Search for the cell housing the specified text and yield its (x, y) center coordinate. 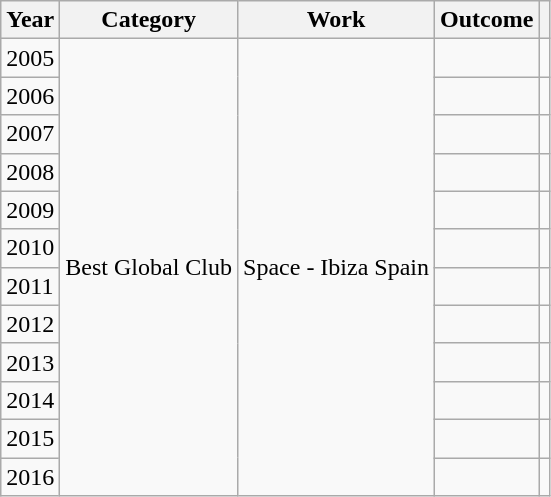
2014 (30, 400)
2009 (30, 210)
2012 (30, 324)
Space - Ibiza Spain (336, 268)
2015 (30, 438)
2016 (30, 477)
Outcome (487, 20)
2008 (30, 172)
2005 (30, 58)
2011 (30, 286)
Category (149, 20)
Year (30, 20)
2007 (30, 134)
Best Global Club (149, 268)
2013 (30, 362)
2010 (30, 248)
Work (336, 20)
2006 (30, 96)
